Identify which cell holds the provided text, then report its [X, Y] central coordinate. 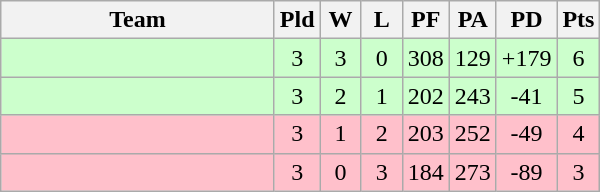
273 [472, 172]
184 [426, 172]
4 [578, 134]
+179 [526, 58]
PF [426, 20]
Team [138, 20]
L [382, 20]
PA [472, 20]
203 [426, 134]
PD [526, 20]
Pld [297, 20]
Pts [578, 20]
252 [472, 134]
W [340, 20]
6 [578, 58]
-89 [526, 172]
243 [472, 96]
-41 [526, 96]
129 [472, 58]
5 [578, 96]
-49 [526, 134]
308 [426, 58]
202 [426, 96]
